Extract the (X, Y) coordinate from the center of the cell holding the provided text.  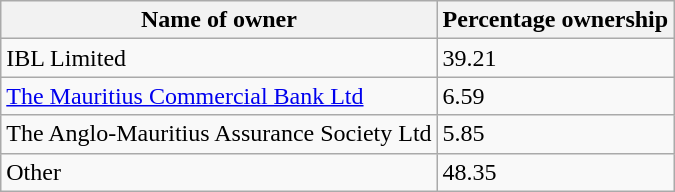
5.85 (556, 134)
Other (219, 172)
IBL Limited (219, 58)
Name of owner (219, 20)
39.21 (556, 58)
48.35 (556, 172)
Percentage ownership (556, 20)
The Anglo-Mauritius Assurance Society Ltd (219, 134)
The Mauritius Commercial Bank Ltd (219, 96)
6.59 (556, 96)
